Identify which cell holds the provided text, then report its [X, Y] central coordinate. 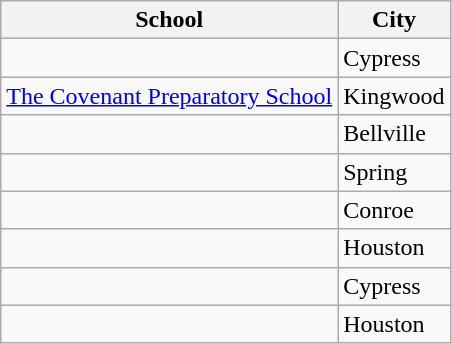
Conroe [394, 210]
Spring [394, 172]
City [394, 20]
School [170, 20]
The Covenant Preparatory School [170, 96]
Kingwood [394, 96]
Bellville [394, 134]
